Return [x, y] of the center of cell containing provided text 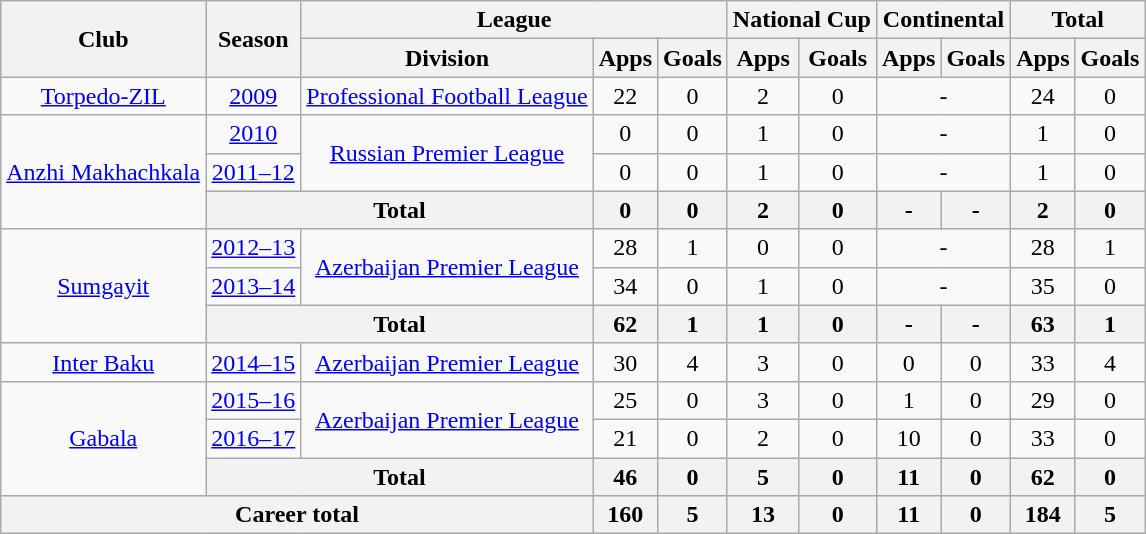
Continental [943, 20]
Division [447, 58]
2012–13 [254, 248]
13 [763, 515]
29 [1043, 400]
Career total [297, 515]
Professional Football League [447, 96]
League [514, 20]
2009 [254, 96]
35 [1043, 286]
2015–16 [254, 400]
30 [625, 362]
2013–14 [254, 286]
Russian Premier League [447, 153]
2010 [254, 134]
160 [625, 515]
Inter Baku [104, 362]
46 [625, 477]
Season [254, 39]
National Cup [802, 20]
22 [625, 96]
21 [625, 438]
63 [1043, 324]
25 [625, 400]
Torpedo-ZIL [104, 96]
Club [104, 39]
10 [908, 438]
2014–15 [254, 362]
Anzhi Makhachkala [104, 172]
2011–12 [254, 172]
184 [1043, 515]
Gabala [104, 438]
2016–17 [254, 438]
24 [1043, 96]
Sumgayit [104, 286]
34 [625, 286]
